Locate the cell with the specified text and output its [x, y] center coordinate. 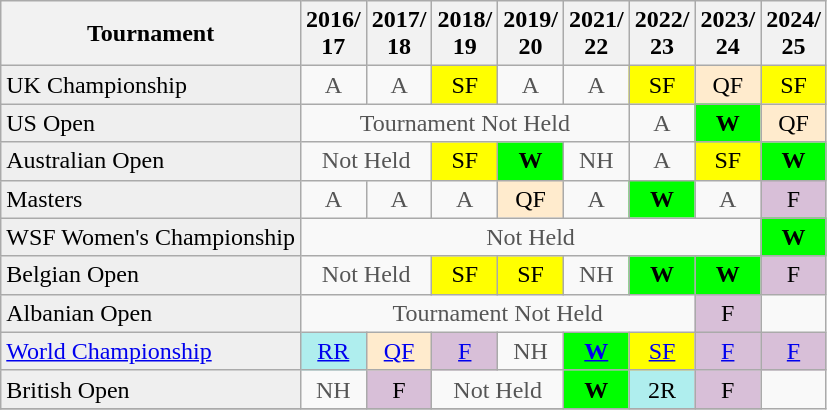
2021/22 [596, 34]
2R [662, 389]
British Open [151, 389]
2018/19 [465, 34]
2022/23 [662, 34]
2019/20 [531, 34]
Belgian Open [151, 275]
US Open [151, 123]
Masters [151, 199]
WSF Women's Championship [151, 237]
2016/17 [333, 34]
RR [333, 351]
Albanian Open [151, 313]
Tournament [151, 34]
World Championship [151, 351]
2023/24 [728, 34]
2017/18 [399, 34]
2024/25 [794, 34]
UK Championship [151, 85]
Australian Open [151, 161]
